Output the (x, y) coordinate of the center of the cell containing the given text.  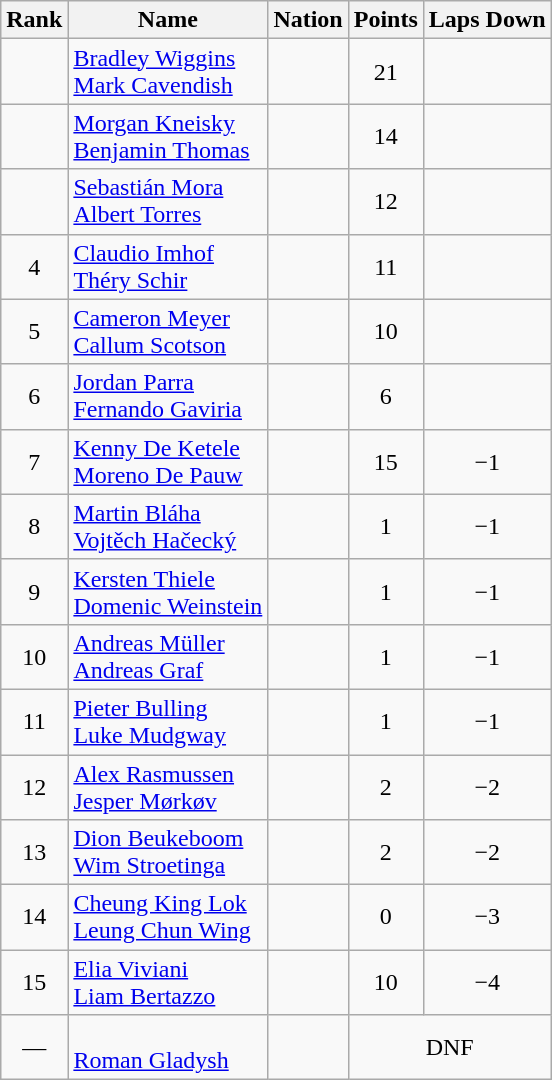
Andreas MüllerAndreas Graf (168, 656)
Bradley WigginsMark Cavendish (168, 72)
Cheung King LokLeung Chun Wing (168, 918)
Name (168, 20)
8 (34, 526)
Sebastián MoraAlbert Torres (168, 202)
Elia VivianiLiam Bertazzo (168, 982)
9 (34, 592)
Points (386, 20)
Cameron MeyerCallum Scotson (168, 332)
Morgan KneiskyBenjamin Thomas (168, 136)
Martin BláhaVojtěch Hačecký (168, 526)
5 (34, 332)
13 (34, 852)
−3 (487, 918)
−4 (487, 982)
Rank (34, 20)
DNF (450, 1048)
Pieter BullingLuke Mudgway (168, 722)
— (34, 1048)
7 (34, 462)
Dion BeukeboomWim Stroetinga (168, 852)
Kenny De KeteleMoreno De Pauw (168, 462)
Claudio ImhofThéry Schir (168, 266)
Alex RasmussenJesper Mørkøv (168, 786)
21 (386, 72)
Nation (308, 20)
Roman Gladysh (168, 1048)
Laps Down (487, 20)
Jordan ParraFernando Gaviria (168, 396)
Kersten ThieleDomenic Weinstein (168, 592)
4 (34, 266)
0 (386, 918)
